Output the [X, Y] coordinate of the center of the cell containing the given text.  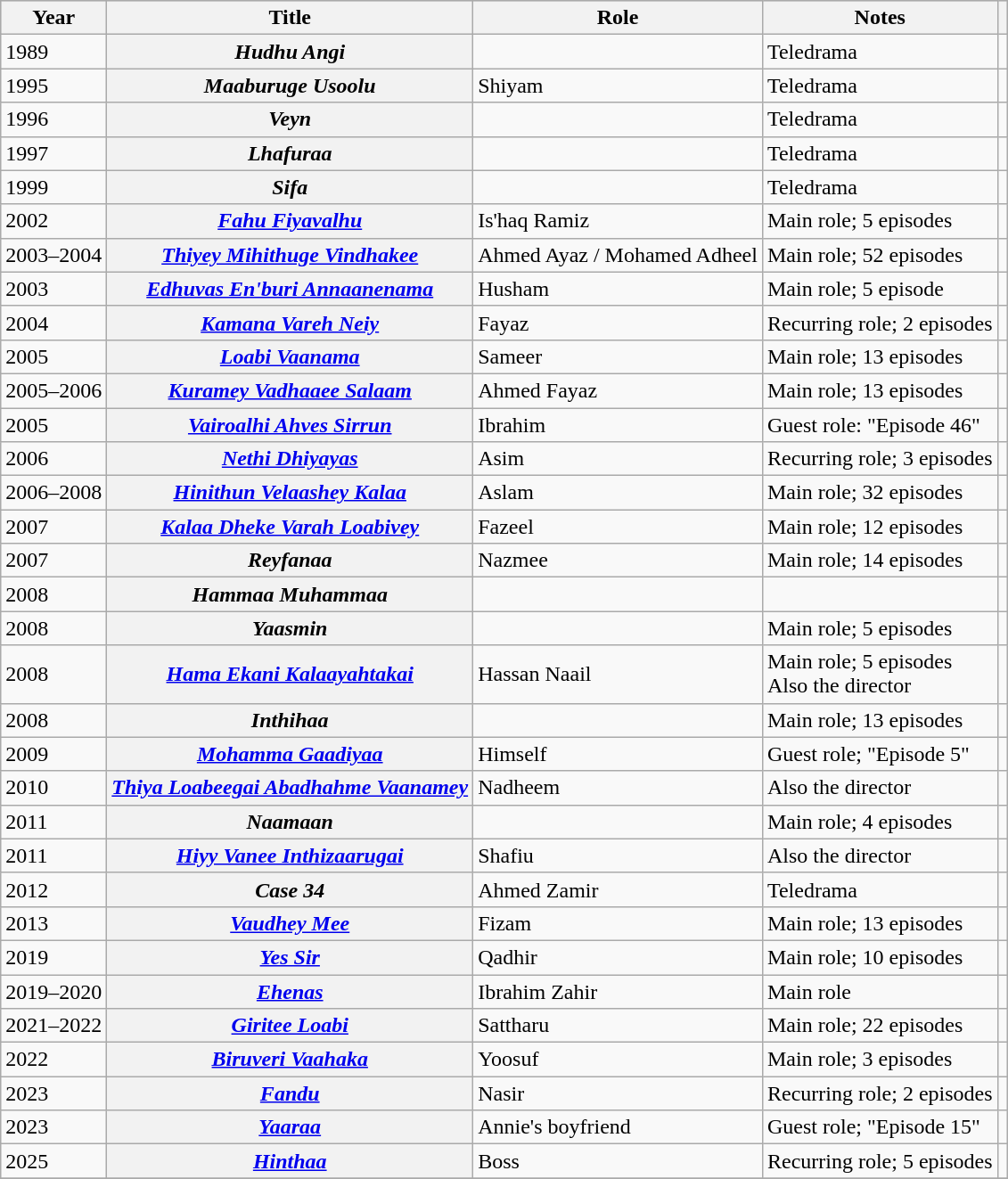
Naamaan [291, 822]
1995 [53, 86]
Main role; 5 episode [880, 289]
Main role; 10 episodes [880, 957]
Main role; 32 episodes [880, 493]
Kuramey Vadhaaee Salaam [291, 390]
Giritee Loabi [291, 1026]
Sattharu [619, 1026]
Hudhu Angi [291, 52]
Main role; 4 episodes [880, 822]
Fazeel [619, 527]
Sameer [619, 356]
Ahmed Zamir [619, 889]
Guest role; "Episode 5" [880, 754]
1989 [53, 52]
Title [291, 18]
Fahu Fiyavalhu [291, 221]
1999 [53, 187]
Hammaa Muhammaa [291, 594]
Aslam [619, 493]
Nadheem [619, 788]
Vairoalhi Ahves Sirrun [291, 425]
Hinthaa [291, 1161]
Thiyey Mihithuge Vindhakee [291, 255]
Ahmed Fayaz [619, 390]
2004 [53, 323]
Loabi Vaanama [291, 356]
Biruveri Vaahaka [291, 1060]
Recurring role; 5 episodes [880, 1161]
Yaasmin [291, 628]
Kamana Vareh Neiy [291, 323]
Hiyy Vanee Inthizaarugai [291, 856]
Fandu [291, 1093]
Kalaa Dheke Varah Loabivey [291, 527]
2006 [53, 459]
Guest role: "Episode 46" [880, 425]
2022 [53, 1060]
Shafiu [619, 856]
Thiya Loabeegai Abadhahme Vaanamey [291, 788]
Recurring role; 3 episodes [880, 459]
Is'haq Ramiz [619, 221]
Husham [619, 289]
Main role; 12 episodes [880, 527]
Maaburuge Usoolu [291, 86]
Guest role; "Episode 15" [880, 1127]
Year [53, 18]
Ibrahim [619, 425]
1997 [53, 153]
Hassan Naail [619, 674]
Yoosuf [619, 1060]
2010 [53, 788]
Main role; 14 episodes [880, 561]
Nethi Dhiyayas [291, 459]
Ibrahim Zahir [619, 992]
Main role; 3 episodes [880, 1060]
1996 [53, 119]
Lhafuraa [291, 153]
2019 [53, 957]
2006–2008 [53, 493]
Hama Ekani Kalaayahtakai [291, 674]
Vaudhey Mee [291, 923]
2021–2022 [53, 1026]
Yaaraa [291, 1127]
Reyfanaa [291, 561]
Himself [619, 754]
Inthihaa [291, 720]
Sifa [291, 187]
Nazmee [619, 561]
Fizam [619, 923]
Edhuvas En'buri Annaanenama [291, 289]
Asim [619, 459]
2002 [53, 221]
Mohamma Gaadiyaa [291, 754]
Hinithun Velaashey Kalaa [291, 493]
Role [619, 18]
Main role; 5 episodesAlso the director [880, 674]
2013 [53, 923]
Main role [880, 992]
2003 [53, 289]
Shiyam [619, 86]
Annie's boyfriend [619, 1127]
2019–2020 [53, 992]
Yes Sir [291, 957]
2025 [53, 1161]
Nasir [619, 1093]
Case 34 [291, 889]
2005–2006 [53, 390]
Qadhir [619, 957]
Main role; 22 episodes [880, 1026]
2009 [53, 754]
Ahmed Ayaz / Mohamed Adheel [619, 255]
Notes [880, 18]
Boss [619, 1161]
Fayaz [619, 323]
2012 [53, 889]
2003–2004 [53, 255]
Ehenas [291, 992]
Main role; 52 episodes [880, 255]
Veyn [291, 119]
